For the text-containing cell, return its midpoint in [x, y] coordinate format. 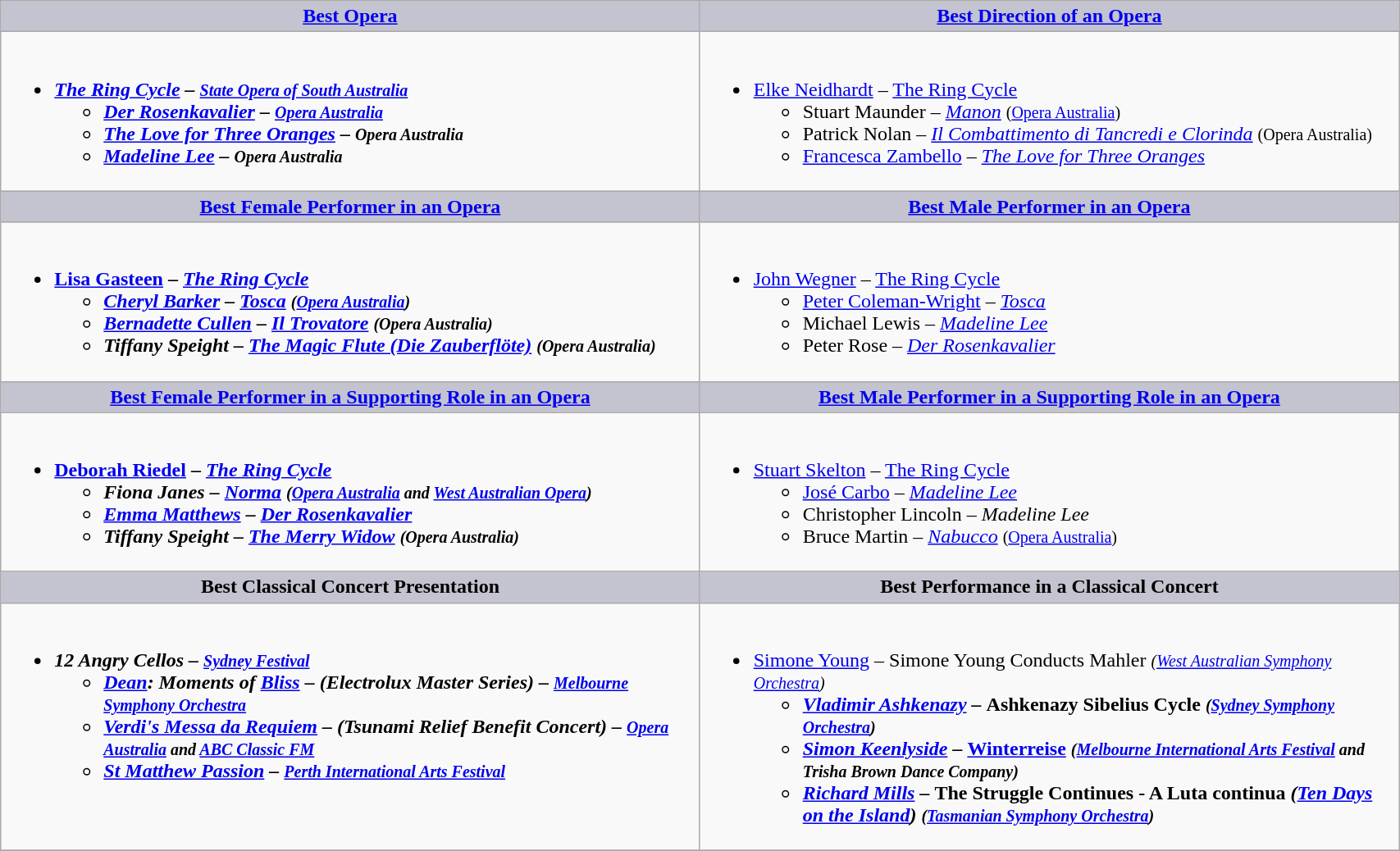
Best Female Performer in a Supporting Role in an Opera [350, 397]
Best Performance in a Classical Concert [1049, 587]
Best Classical Concert Presentation [350, 587]
Best Male Performer in a Supporting Role in an Opera [1049, 397]
Best Female Performer in an Opera [350, 207]
Stuart Skelton – The Ring CycleJosé Carbo – Madeline LeeChristopher Lincoln – Madeline LeeBruce Martin – Nabucco (Opera Australia) [1049, 492]
Best Opera [350, 16]
Best Male Performer in an Opera [1049, 207]
Best Direction of an Opera [1049, 16]
John Wegner – The Ring CyclePeter Coleman-Wright – ToscaMichael Lewis – Madeline LeePeter Rose – Der Rosenkavalier [1049, 302]
